Provide the [x, y] coordinate of the cell's center where the given text is located.  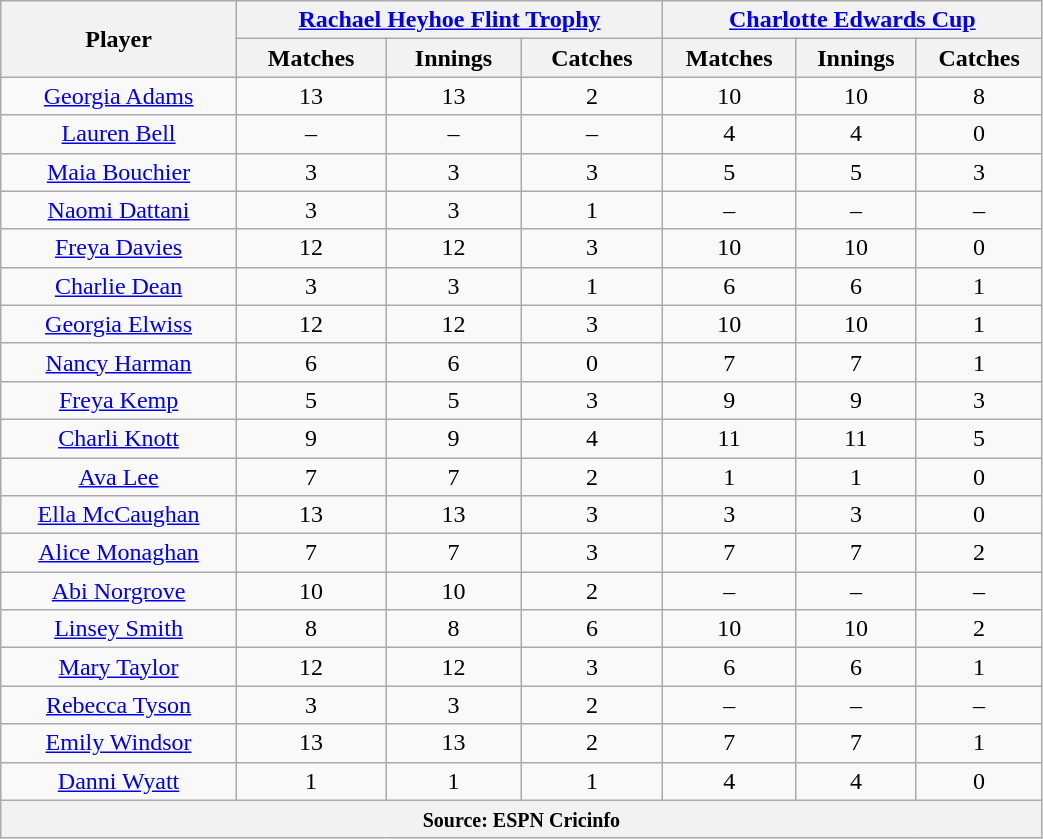
Nancy Harman [119, 362]
Freya Davies [119, 248]
Ava Lee [119, 477]
Danni Wyatt [119, 781]
Abi Norgrove [119, 591]
Source: ESPN Cricinfo [522, 819]
Georgia Adams [119, 96]
Player [119, 39]
Charlie Dean [119, 286]
Emily Windsor [119, 743]
Lauren Bell [119, 134]
Mary Taylor [119, 667]
Freya Kemp [119, 400]
Charli Knott [119, 438]
Georgia Elwiss [119, 324]
Rachael Heyhoe Flint Trophy [449, 20]
Maia Bouchier [119, 172]
Alice Monaghan [119, 553]
Rebecca Tyson [119, 705]
Ella McCaughan [119, 515]
Linsey Smith [119, 629]
Naomi Dattani [119, 210]
Charlotte Edwards Cup [852, 20]
